Output the [X, Y] coordinate of the center of the cell containing the given text.  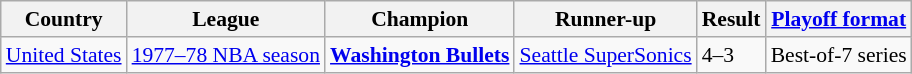
Best-of-7 series [839, 55]
Playoff format [839, 19]
Champion [420, 19]
4–3 [732, 55]
1977–78 NBA season [226, 55]
Runner-up [605, 19]
Result [732, 19]
League [226, 19]
Washington Bullets [420, 55]
Country [64, 19]
United States [64, 55]
Seattle SuperSonics [605, 55]
